Return the (x, y) coordinate for the center point of the cell that contains the specified text.  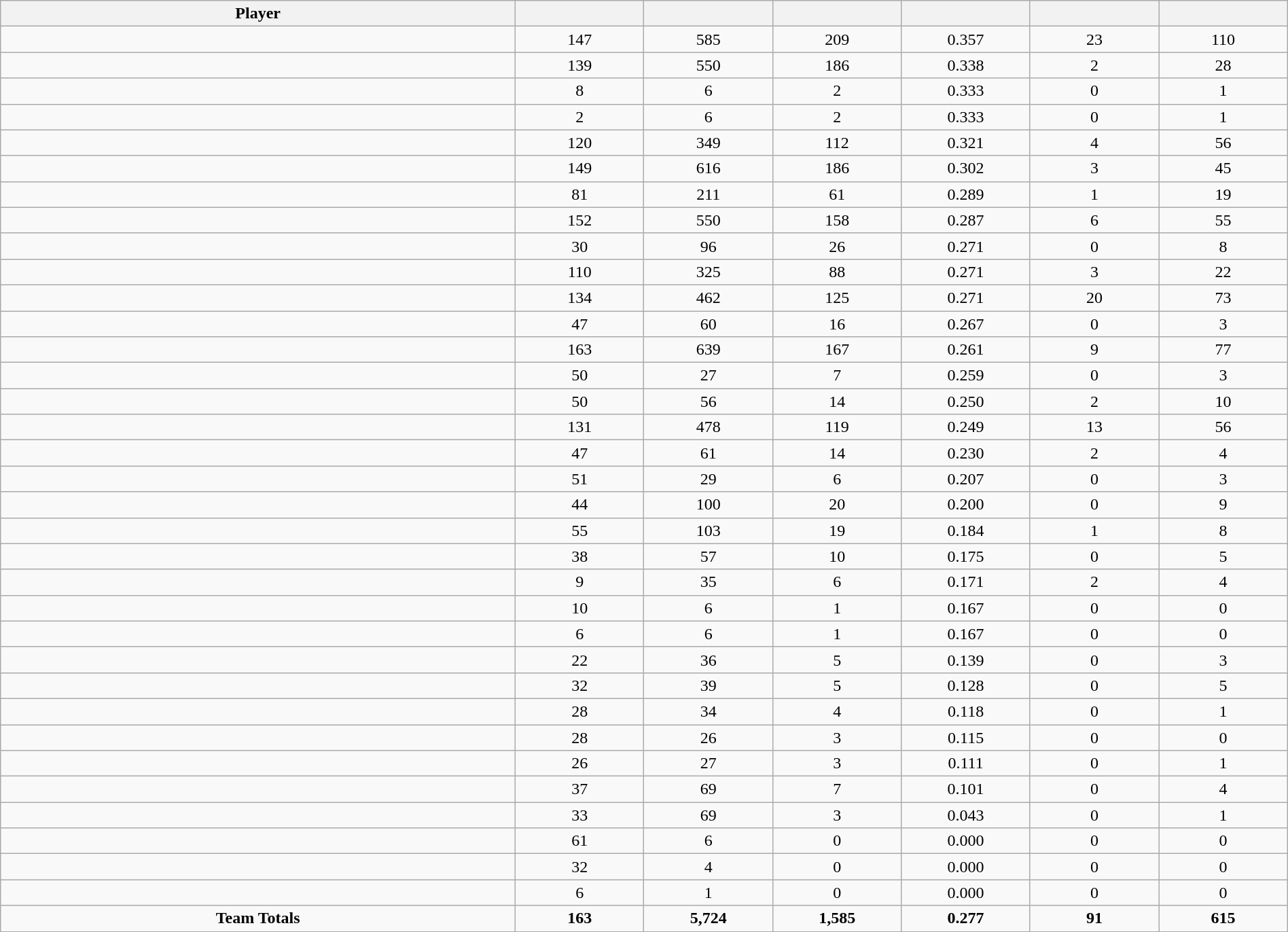
45 (1223, 168)
73 (1223, 298)
0.184 (966, 531)
167 (837, 350)
325 (708, 272)
0.250 (966, 401)
1,585 (837, 918)
120 (580, 143)
0.128 (966, 685)
5,724 (708, 918)
0.043 (966, 815)
35 (708, 582)
131 (580, 427)
639 (708, 350)
125 (837, 298)
615 (1223, 918)
0.277 (966, 918)
0.200 (966, 505)
13 (1094, 427)
96 (708, 246)
119 (837, 427)
0.207 (966, 479)
29 (708, 479)
30 (580, 246)
Team Totals (258, 918)
0.357 (966, 39)
158 (837, 220)
112 (837, 143)
44 (580, 505)
33 (580, 815)
36 (708, 660)
149 (580, 168)
0.267 (966, 324)
88 (837, 272)
147 (580, 39)
349 (708, 143)
139 (580, 65)
152 (580, 220)
0.230 (966, 453)
34 (708, 711)
0.289 (966, 194)
0.259 (966, 376)
91 (1094, 918)
134 (580, 298)
0.118 (966, 711)
0.249 (966, 427)
0.139 (966, 660)
0.115 (966, 737)
0.338 (966, 65)
Player (258, 14)
0.302 (966, 168)
23 (1094, 39)
209 (837, 39)
57 (708, 556)
39 (708, 685)
462 (708, 298)
16 (837, 324)
0.171 (966, 582)
38 (580, 556)
60 (708, 324)
0.101 (966, 789)
81 (580, 194)
211 (708, 194)
0.175 (966, 556)
0.287 (966, 220)
616 (708, 168)
0.321 (966, 143)
0.111 (966, 764)
103 (708, 531)
478 (708, 427)
37 (580, 789)
51 (580, 479)
585 (708, 39)
0.261 (966, 350)
100 (708, 505)
77 (1223, 350)
